From the cell containing the given text, extract its center point as [X, Y] coordinate. 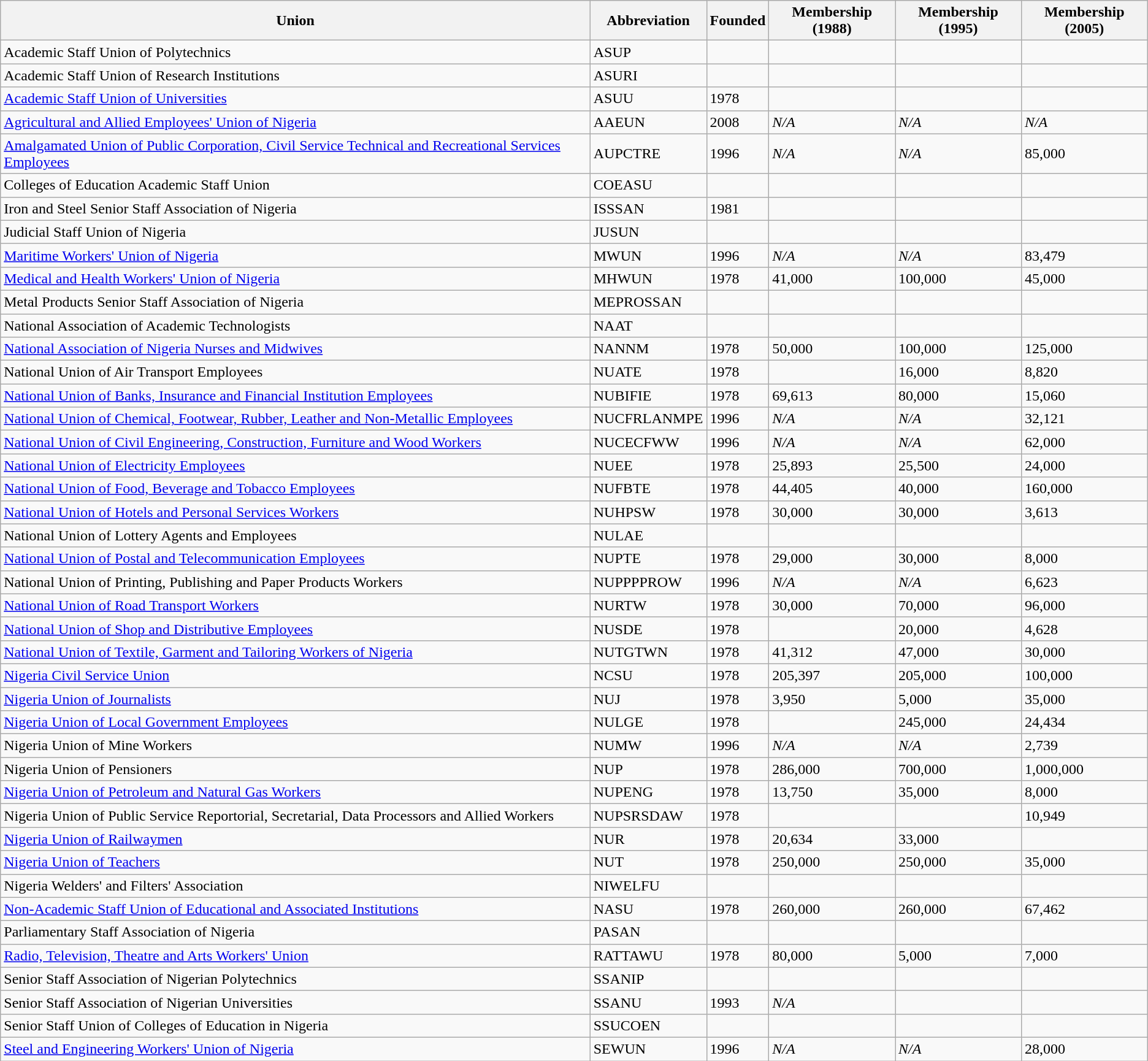
Nigeria Welders' and Filters' Association [296, 886]
Nigeria Civil Service Union [296, 675]
SEWUN [648, 1049]
NUR [648, 839]
NUCECFWW [648, 442]
Senior Staff Union of Colleges of Education in Nigeria [296, 1025]
Iron and Steel Senior Staff Association of Nigeria [296, 209]
National Association of Nigeria Nurses and Midwives [296, 349]
16,000 [959, 372]
40,000 [959, 489]
125,000 [1084, 349]
NUATE [648, 372]
7,000 [1084, 956]
National Union of Postal and Telecommunication Employees [296, 559]
NULAE [648, 535]
Steel and Engineering Workers' Union of Nigeria [296, 1049]
AUPCTRE [648, 153]
Maritime Workers' Union of Nigeria [296, 255]
25,500 [959, 465]
Judicial Staff Union of Nigeria [296, 232]
Nigeria Union of Local Government Employees [296, 722]
Medical and Health Workers' Union of Nigeria [296, 278]
NAAT [648, 326]
45,000 [1084, 278]
JUSUN [648, 232]
SSANU [648, 1002]
Nigeria Union of Railwaymen [296, 839]
Nigeria Union of Pensioners [296, 769]
69,613 [832, 396]
Nigeria Union of Petroleum and Natural Gas Workers [296, 792]
National Union of Printing, Publishing and Paper Products Workers [296, 582]
205,000 [959, 675]
NURTW [648, 605]
National Union of Air Transport Employees [296, 372]
National Union of Shop and Distributive Employees [296, 629]
NUMW [648, 746]
3,613 [1084, 512]
Colleges of Education Academic Staff Union [296, 185]
25,893 [832, 465]
Academic Staff Union of Universities [296, 99]
SSUCOEN [648, 1025]
ISSSAN [648, 209]
Nigeria Union of Mine Workers [296, 746]
Founded [738, 21]
47,000 [959, 652]
Membership (2005) [1084, 21]
10,949 [1084, 816]
National Union of Lottery Agents and Employees [296, 535]
NUTGTWN [648, 652]
32,121 [1084, 419]
Radio, Television, Theatre and Arts Workers' Union [296, 956]
National Union of Electricity Employees [296, 465]
NUEE [648, 465]
ASUU [648, 99]
70,000 [959, 605]
Agricultural and Allied Employees' Union of Nigeria [296, 122]
1981 [738, 209]
96,000 [1084, 605]
NANNM [648, 349]
NUPENG [648, 792]
Nigeria Union of Public Service Reportorial, Secretarial, Data Processors and Allied Workers [296, 816]
44,405 [832, 489]
2,739 [1084, 746]
National Association of Academic Technologists [296, 326]
National Union of Hotels and Personal Services Workers [296, 512]
AAEUN [648, 122]
NUPTE [648, 559]
National Union of Civil Engineering, Construction, Furniture and Wood Workers [296, 442]
67,462 [1084, 909]
Membership (1995) [959, 21]
62,000 [1084, 442]
NUCFRLANMPE [648, 419]
33,000 [959, 839]
245,000 [959, 722]
15,060 [1084, 396]
Senior Staff Association of Nigerian Polytechnics [296, 979]
NUJ [648, 699]
Academic Staff Union of Research Institutions [296, 75]
286,000 [832, 769]
160,000 [1084, 489]
NUBIFIE [648, 396]
20,634 [832, 839]
ASURI [648, 75]
1993 [738, 1002]
Membership (1988) [832, 21]
NUP [648, 769]
4,628 [1084, 629]
Metal Products Senior Staff Association of Nigeria [296, 302]
Nigeria Union of Journalists [296, 699]
NUSDE [648, 629]
COEASU [648, 185]
NUT [648, 862]
1,000,000 [1084, 769]
41,312 [832, 652]
MWUN [648, 255]
3,950 [832, 699]
NULGE [648, 722]
NIWELFU [648, 886]
6,623 [1084, 582]
24,434 [1084, 722]
National Union of Food, Beverage and Tobacco Employees [296, 489]
Senior Staff Association of Nigerian Universities [296, 1002]
NUPPPPROW [648, 582]
Abbreviation [648, 21]
PASAN [648, 932]
205,397 [832, 675]
ASUP [648, 52]
Union [296, 21]
NUPSRSDAW [648, 816]
National Union of Road Transport Workers [296, 605]
20,000 [959, 629]
85,000 [1084, 153]
NUHPSW [648, 512]
NUFBTE [648, 489]
50,000 [832, 349]
National Union of Chemical, Footwear, Rubber, Leather and Non-Metallic Employees [296, 419]
Nigeria Union of Teachers [296, 862]
RATTAWU [648, 956]
NASU [648, 909]
29,000 [832, 559]
MHWUN [648, 278]
83,479 [1084, 255]
13,750 [832, 792]
28,000 [1084, 1049]
2008 [738, 122]
8,820 [1084, 372]
National Union of Textile, Garment and Tailoring Workers of Nigeria [296, 652]
SSANIP [648, 979]
24,000 [1084, 465]
Academic Staff Union of Polytechnics [296, 52]
Amalgamated Union of Public Corporation, Civil Service Technical and Recreational Services Employees [296, 153]
Non-Academic Staff Union of Educational and Associated Institutions [296, 909]
MEPROSSAN [648, 302]
National Union of Banks, Insurance and Financial Institution Employees [296, 396]
Parliamentary Staff Association of Nigeria [296, 932]
NCSU [648, 675]
41,000 [832, 278]
700,000 [959, 769]
